Scan for the cell matching the given text and deliver its [x, y] coordinate at center. 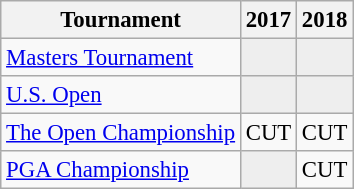
The Open Championship [121, 133]
Masters Tournament [121, 58]
Tournament [121, 20]
2018 [325, 20]
U.S. Open [121, 95]
2017 [268, 20]
PGA Championship [121, 170]
